Extract the [X, Y] coordinate from the center of the cell holding the provided text.  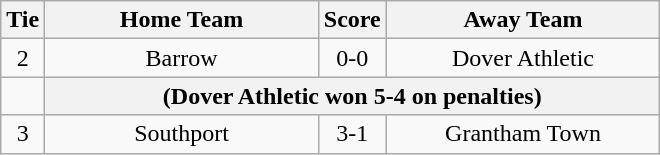
2 [23, 58]
3 [23, 134]
Barrow [182, 58]
(Dover Athletic won 5-4 on penalties) [352, 96]
3-1 [352, 134]
0-0 [352, 58]
Grantham Town [523, 134]
Home Team [182, 20]
Southport [182, 134]
Away Team [523, 20]
Dover Athletic [523, 58]
Score [352, 20]
Tie [23, 20]
